Identify which cell holds the provided text, then report its (X, Y) central coordinate. 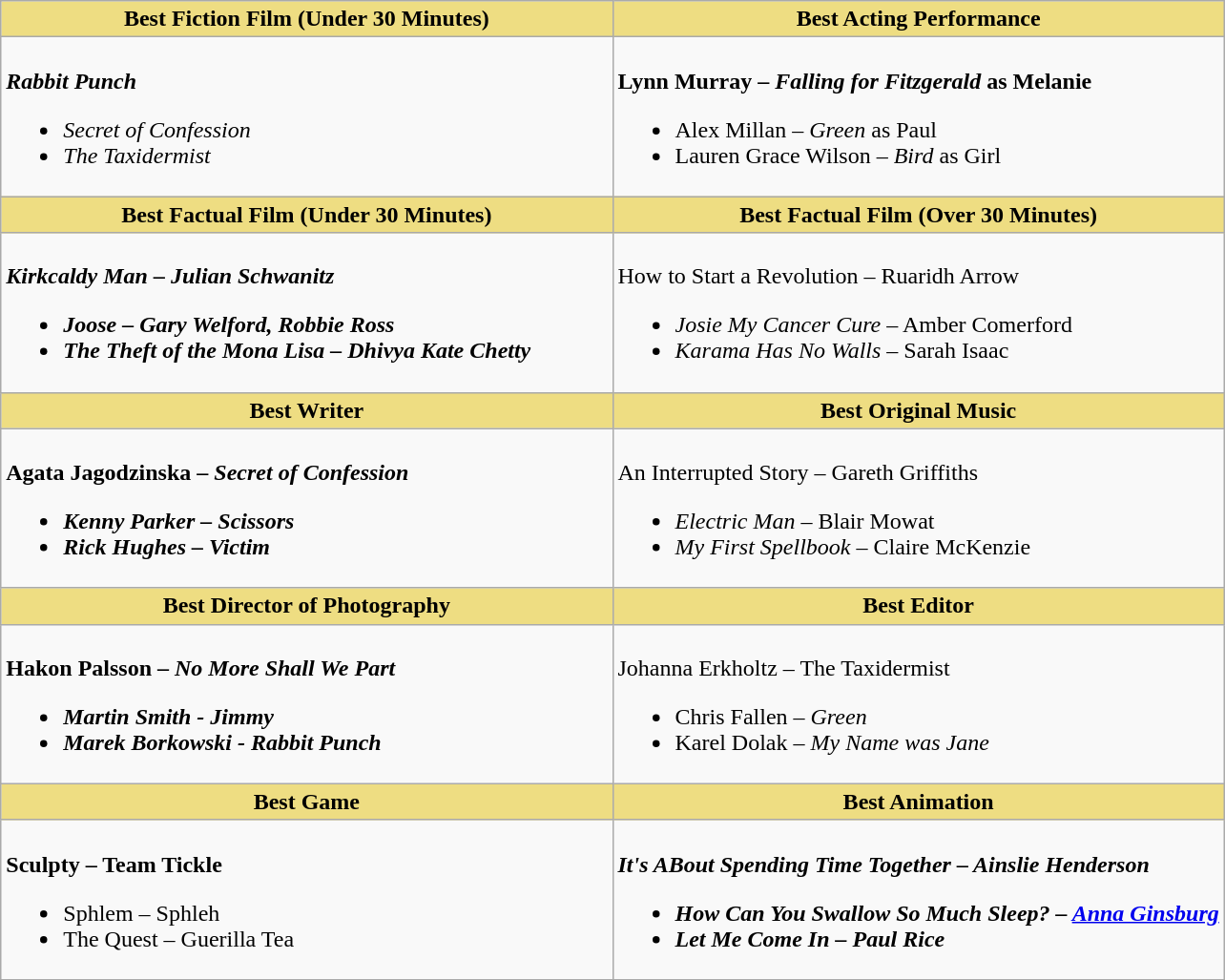
Best Game (307, 802)
Agata Jagodzinska – Secret of ConfessionKenny Parker – ScissorsRick Hughes – Victim (307, 508)
Best Animation (918, 802)
Best Factual Film (Under 30 Minutes) (307, 215)
Kirkcaldy Man – Julian SchwanitzJoose – Gary Welford, Robbie RossThe Theft of the Mona Lisa – Dhivya Kate Chetty (307, 313)
Hakon Palsson – No More Shall We PartMartin Smith - JimmyMarek Borkowski - Rabbit Punch (307, 704)
Best Director of Photography (307, 606)
It's ABout Spending Time Together – Ainslie HendersonHow Can You Swallow So Much Sleep? – Anna GinsburgLet Me Come In – Paul Rice (918, 899)
Sculpty – Team TickleSphlem – SphlehThe Quest – Guerilla Tea (307, 899)
Lynn Murray – Falling for Fitzgerald as MelanieAlex Millan – Green as PaulLauren Grace Wilson – Bird as Girl (918, 116)
Best Fiction Film (Under 30 Minutes) (307, 19)
An Interrupted Story – Gareth GriffithsElectric Man – Blair MowatMy First Spellbook – Claire McKenzie (918, 508)
Best Original Music (918, 410)
Best Editor (918, 606)
Best Acting Performance (918, 19)
Best Factual Film (Over 30 Minutes) (918, 215)
Johanna Erkholtz – The TaxidermistChris Fallen – GreenKarel Dolak – My Name was Jane (918, 704)
How to Start a Revolution – Ruaridh ArrowJosie My Cancer Cure – Amber ComerfordKarama Has No Walls – Sarah Isaac (918, 313)
Rabbit PunchSecret of ConfessionThe Taxidermist (307, 116)
Best Writer (307, 410)
